Find where the given text appears and provide that cell's center as [X, Y] coordinate. 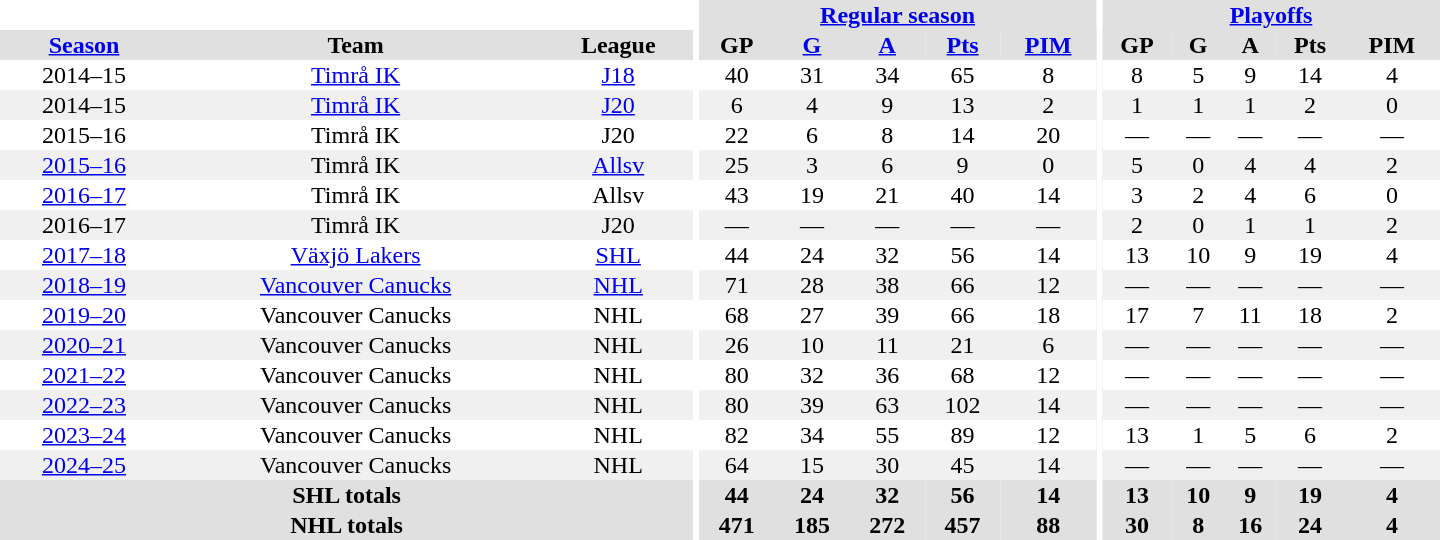
Team [356, 45]
20 [1048, 135]
2018–19 [84, 285]
2023–24 [84, 435]
28 [812, 285]
65 [962, 75]
2022–23 [84, 405]
82 [736, 435]
Regular season [898, 15]
25 [736, 165]
31 [812, 75]
Playoffs [1271, 15]
88 [1048, 525]
272 [888, 525]
22 [736, 135]
55 [888, 435]
2024–25 [84, 465]
185 [812, 525]
45 [962, 465]
17 [1137, 315]
15 [812, 465]
NHL totals [346, 525]
2017–18 [84, 255]
2021–22 [84, 375]
71 [736, 285]
2020–21 [84, 345]
Season [84, 45]
89 [962, 435]
SHL totals [346, 495]
League [618, 45]
SHL [618, 255]
Växjö Lakers [356, 255]
36 [888, 375]
16 [1250, 525]
102 [962, 405]
38 [888, 285]
J18 [618, 75]
43 [736, 195]
457 [962, 525]
2019–20 [84, 315]
64 [736, 465]
27 [812, 315]
7 [1198, 315]
471 [736, 525]
63 [888, 405]
26 [736, 345]
